Provide the [X, Y] coordinate of the cell's center where the given text is located.  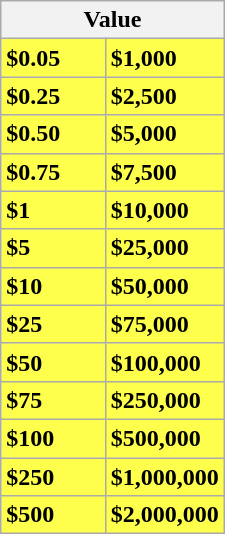
$1,000,000 [164, 477]
$500 [53, 515]
$0.75 [53, 172]
$7,500 [164, 172]
$10,000 [164, 210]
$1 [53, 210]
$25,000 [164, 248]
$0.25 [53, 96]
Value [113, 20]
$50 [53, 362]
$5,000 [164, 134]
$75 [53, 400]
$0.05 [53, 58]
$50,000 [164, 286]
$5 [53, 248]
$10 [53, 286]
$2,000,000 [164, 515]
$75,000 [164, 324]
$25 [53, 324]
$1,000 [164, 58]
$2,500 [164, 96]
$500,000 [164, 438]
$250,000 [164, 400]
$100,000 [164, 362]
$250 [53, 477]
$100 [53, 438]
$0.50 [53, 134]
